Search for the cell housing the specified text and yield its [X, Y] center coordinate. 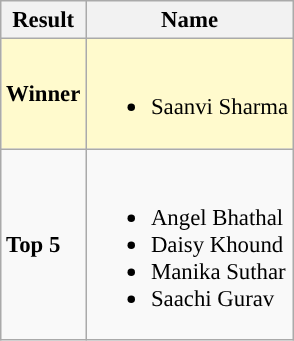
Result [44, 20]
Winner [44, 94]
Name [190, 20]
Angel BhathalDaisy KhoundManika SutharSaachi Gurav [190, 244]
Top 5 [44, 244]
Saanvi Sharma [190, 94]
